Locate the cell with the specified text and output its [x, y] center coordinate. 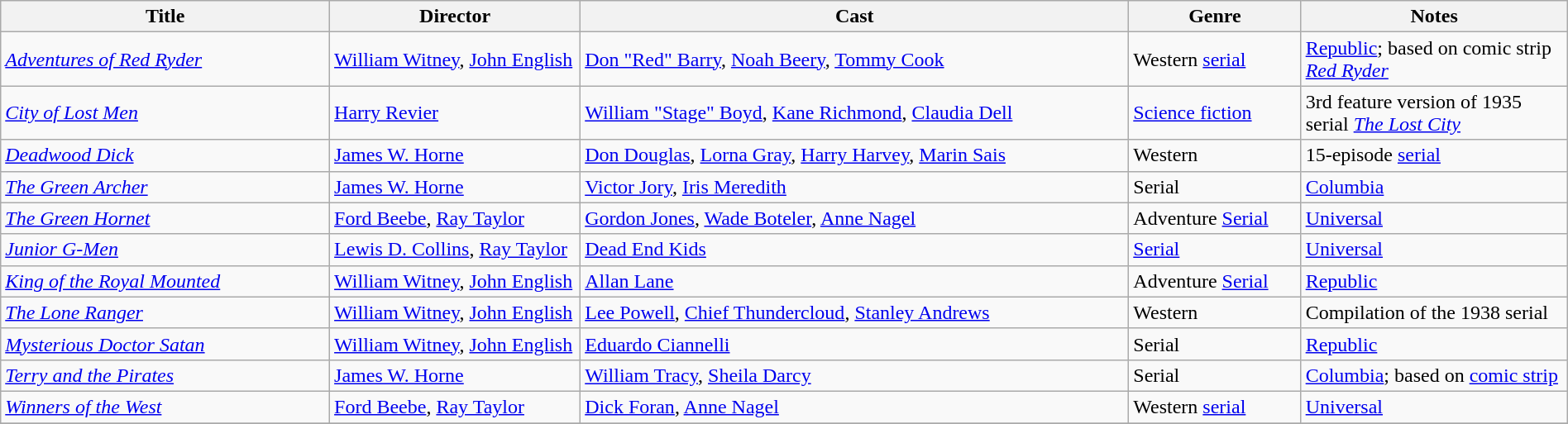
Mysterious Doctor Satan [165, 344]
Gordon Jones, Wade Boteler, Anne Nagel [855, 218]
City of Lost Men [165, 112]
Notes [1434, 17]
Eduardo Ciannelli [855, 344]
The Green Archer [165, 187]
King of the Royal Mounted [165, 281]
Terry and the Pirates [165, 375]
Don Douglas, Lorna Gray, Harry Harvey, Marin Sais [855, 155]
Genre [1215, 17]
Science fiction [1215, 112]
Cast [855, 17]
Title [165, 17]
Dead End Kids [855, 250]
Adventures of Red Ryder [165, 60]
Victor Jory, Iris Meredith [855, 187]
3rd feature version of 1935 serial The Lost City [1434, 112]
William "Stage" Boyd, Kane Richmond, Claudia Dell [855, 112]
William Tracy, Sheila Darcy [855, 375]
Don "Red" Barry, Noah Beery, Tommy Cook [855, 60]
15-episode serial [1434, 155]
Director [455, 17]
Lee Powell, Chief Thundercloud, Stanley Andrews [855, 312]
Lewis D. Collins, Ray Taylor [455, 250]
Harry Revier [455, 112]
Allan Lane [855, 281]
Junior G-Men [165, 250]
Dick Foran, Anne Nagel [855, 407]
Columbia [1434, 187]
Columbia; based on comic strip [1434, 375]
Compilation of the 1938 serial [1434, 312]
Winners of the West [165, 407]
Republic; based on comic strip Red Ryder [1434, 60]
Deadwood Dick [165, 155]
The Lone Ranger [165, 312]
The Green Hornet [165, 218]
